Scan for the cell matching the given text and deliver its [x, y] coordinate at center. 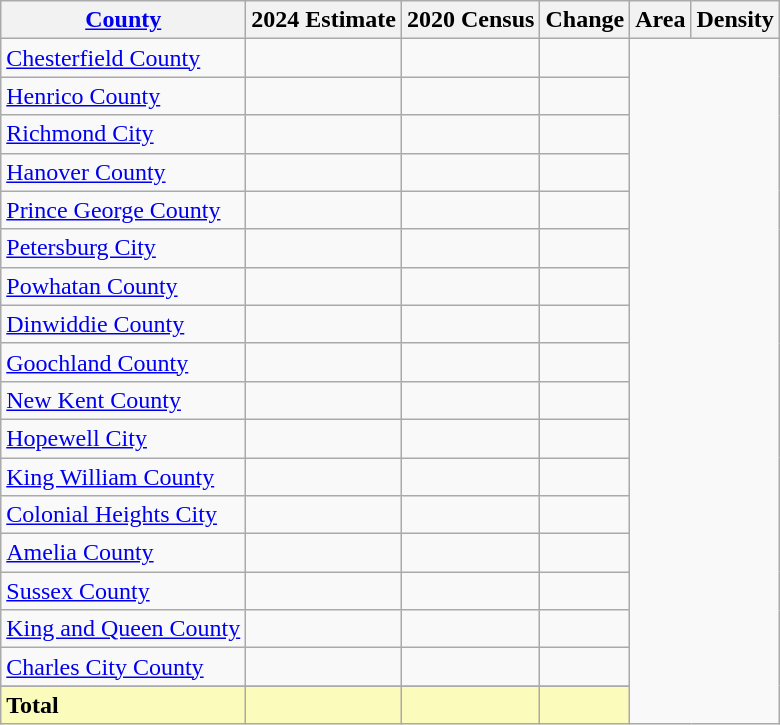
Density [735, 20]
Hopewell City [124, 438]
Chesterfield County [124, 58]
2024 Estimate [324, 20]
Change [585, 20]
New Kent County [124, 400]
Colonial Heights City [124, 515]
Hanover County [124, 172]
Powhatan County [124, 286]
County [124, 20]
2020 Census [471, 20]
King William County [124, 477]
Amelia County [124, 553]
Henrico County [124, 96]
Sussex County [124, 591]
Area [660, 20]
Charles City County [124, 667]
Richmond City [124, 134]
King and Queen County [124, 629]
Total [124, 705]
Goochland County [124, 362]
Prince George County [124, 210]
Dinwiddie County [124, 324]
Petersburg City [124, 248]
